Find where the given text appears and provide that cell's center as (x, y) coordinate. 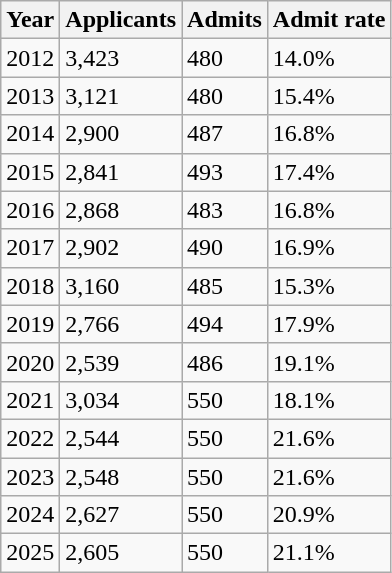
2022 (30, 438)
2,902 (121, 248)
3,034 (121, 400)
2,544 (121, 438)
17.4% (329, 172)
2020 (30, 362)
2,868 (121, 210)
2,539 (121, 362)
2024 (30, 515)
21.1% (329, 553)
3,121 (121, 96)
2019 (30, 324)
2016 (30, 210)
2014 (30, 134)
2,766 (121, 324)
2,627 (121, 515)
485 (225, 286)
2,841 (121, 172)
487 (225, 134)
2012 (30, 58)
Admits (225, 20)
Year (30, 20)
2013 (30, 96)
15.4% (329, 96)
2015 (30, 172)
14.0% (329, 58)
20.9% (329, 515)
18.1% (329, 400)
2018 (30, 286)
2017 (30, 248)
16.9% (329, 248)
2023 (30, 477)
3,160 (121, 286)
Admit rate (329, 20)
483 (225, 210)
17.9% (329, 324)
3,423 (121, 58)
2021 (30, 400)
19.1% (329, 362)
490 (225, 248)
2025 (30, 553)
2,605 (121, 553)
Applicants (121, 20)
486 (225, 362)
2,900 (121, 134)
2,548 (121, 477)
493 (225, 172)
494 (225, 324)
15.3% (329, 286)
